Locate the cell with the specified text and output its (X, Y) center coordinate. 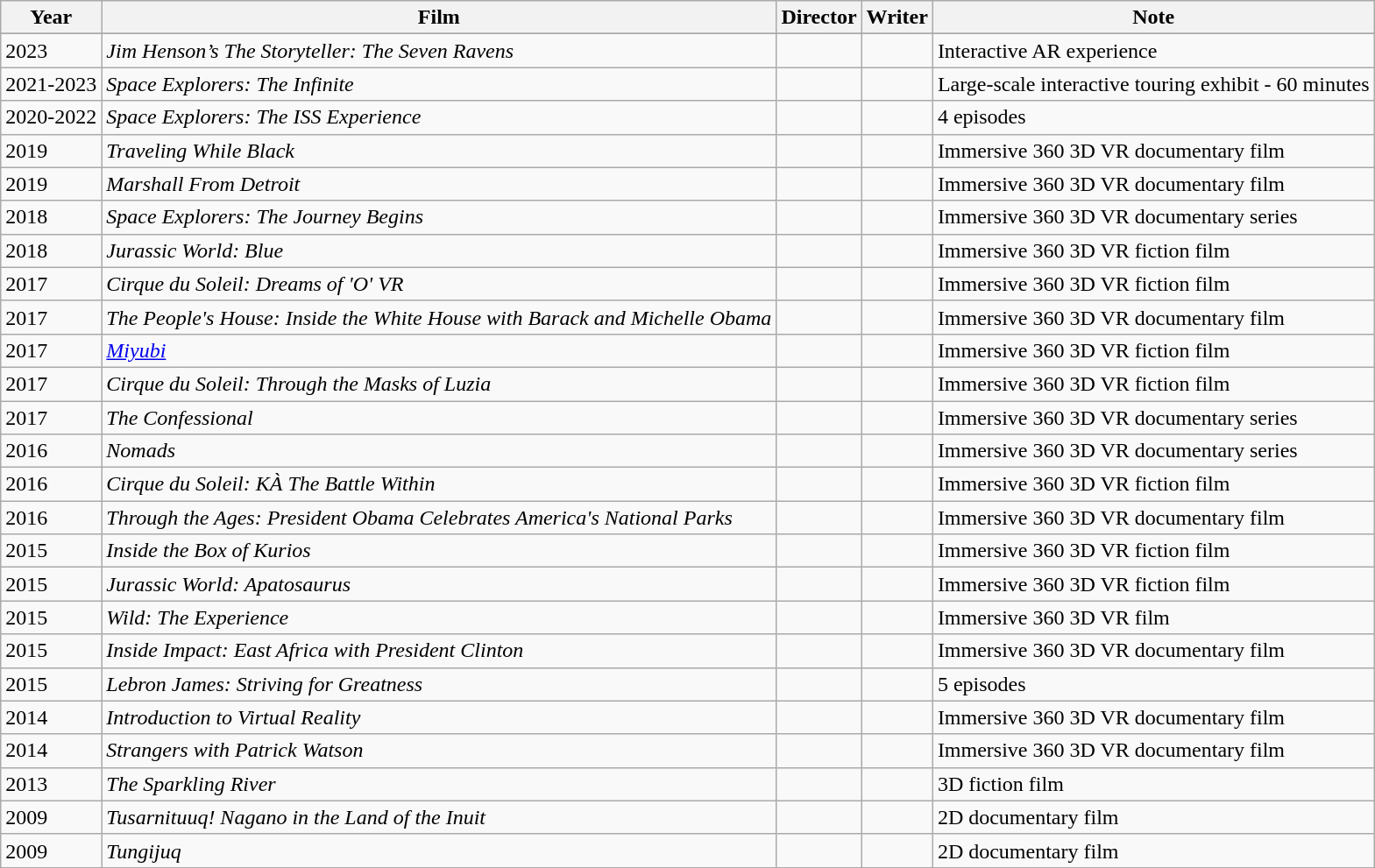
Cirque du Soleil: Dreams of 'O' VR (439, 284)
Year (51, 18)
Interactive AR experience (1153, 51)
Introduction to Virtual Reality (439, 717)
Director (819, 18)
Cirque du Soleil: KÀ The Battle Within (439, 484)
4 episodes (1153, 117)
The Confessional (439, 418)
3D fiction film (1153, 784)
The People's House: Inside the White House with Barack and Michelle Obama (439, 317)
2023 (51, 51)
Space Explorers: The ISS Experience (439, 117)
Writer (897, 18)
Immersive 360 3D VR film (1153, 617)
Space Explorers: The Infinite (439, 84)
Large-scale interactive touring exhibit - 60 minutes (1153, 84)
Film (439, 18)
Lebron James: Striving for Greatness (439, 684)
The Sparkling River (439, 784)
Strangers with Patrick Watson (439, 751)
5 episodes (1153, 684)
Cirque du Soleil: Through the Masks of Luzia (439, 384)
Jurassic World: Apatosaurus (439, 584)
2020-2022 (51, 117)
Miyubi (439, 350)
Inside the Box of Kurios (439, 551)
Marshall From Detroit (439, 184)
Wild: The Experience (439, 617)
Traveling While Black (439, 151)
Through the Ages: President Obama Celebrates America's National Parks (439, 518)
2013 (51, 784)
Jurassic World: Blue (439, 251)
Tusarnituuq! Nagano in the Land of the Inuit (439, 817)
Jim Henson’s The Storyteller: The Seven Ravens (439, 51)
2021-2023 (51, 84)
Inside Impact: East Africa with President Clinton (439, 651)
Note (1153, 18)
Space Explorers: The Journey Begins (439, 217)
Nomads (439, 451)
Tungijuq (439, 850)
